Identify which cell holds the provided text, then report its (x, y) central coordinate. 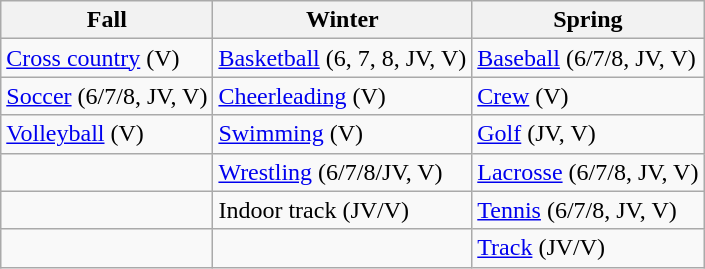
Crew (V) (588, 96)
Spring (588, 20)
Cheerleading (V) (342, 96)
Cross country (V) (107, 58)
Golf (JV, V) (588, 134)
Basketball (6, 7, 8, JV, V) (342, 58)
Track (JV/V) (588, 248)
Lacrosse (6/7/8, JV, V) (588, 172)
Fall (107, 20)
Indoor track (JV/V) (342, 210)
Soccer (6/7/8, JV, V) (107, 96)
Swimming (V) (342, 134)
Winter (342, 20)
Wrestling (6/7/8/JV, V) (342, 172)
Tennis (6/7/8, JV, V) (588, 210)
Baseball (6/7/8, JV, V) (588, 58)
Volleyball (V) (107, 134)
